Capture the cell that displays the provided text and extract its [X, Y] central coordinate. 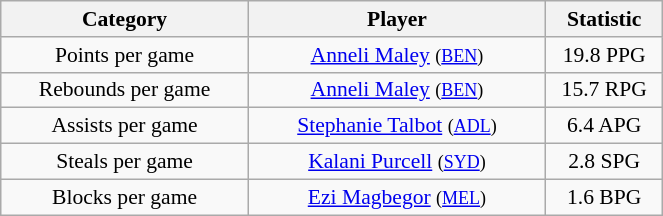
19.8 PPG [604, 55]
Rebounds per game [125, 90]
Blocks per game [125, 197]
2.8 SPG [604, 162]
6.4 APG [604, 126]
Statistic [604, 19]
1.6 BPG [604, 197]
Points per game [125, 55]
Player [396, 19]
Category [125, 19]
Stephanie Talbot (ADL) [396, 126]
15.7 RPG [604, 90]
Kalani Purcell (SYD) [396, 162]
Steals per game [125, 162]
Ezi Magbegor (MEL) [396, 197]
Assists per game [125, 126]
